Detect which cell encompasses the target text, then output its (X, Y) center coordinate. 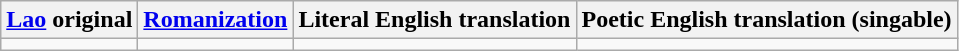
Romanization (216, 20)
Poetic English translation (singable) (766, 20)
Literal English translation (434, 20)
Lao original (70, 20)
